Scan for the cell matching the given text and deliver its [X, Y] coordinate at center. 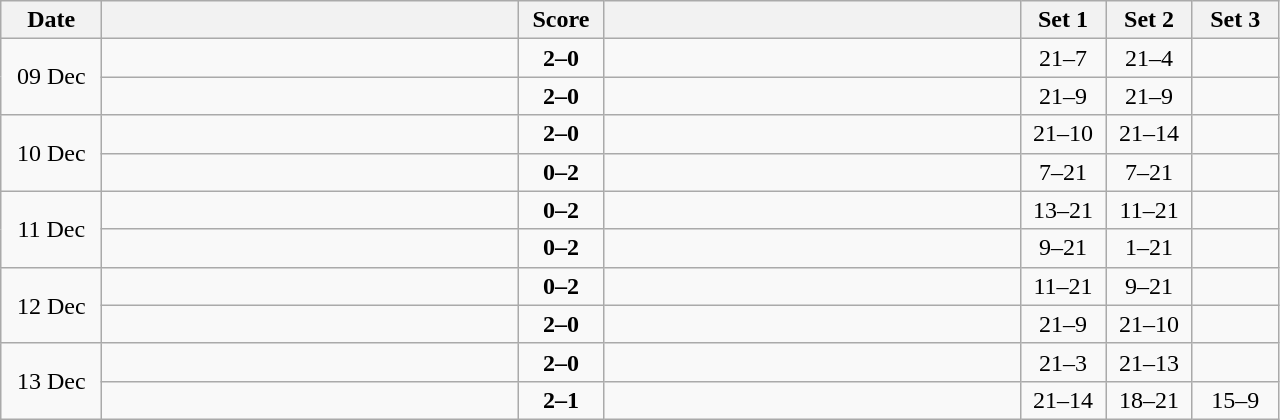
12 Dec [52, 305]
2–1 [561, 400]
21–13 [1149, 362]
15–9 [1235, 400]
Set 1 [1063, 20]
13–21 [1063, 210]
Set 3 [1235, 20]
10 Dec [52, 153]
11 Dec [52, 229]
21–3 [1063, 362]
13 Dec [52, 381]
1–21 [1149, 248]
21–7 [1063, 58]
Set 2 [1149, 20]
Score [561, 20]
09 Dec [52, 77]
21–4 [1149, 58]
18–21 [1149, 400]
Date [52, 20]
